Output the [x, y] coordinate of the center of the cell containing the given text.  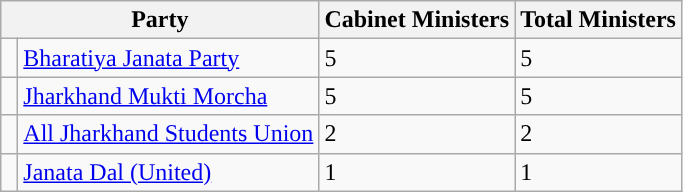
Jharkhand Mukti Morcha [168, 96]
Party [160, 20]
All Jharkhand Students Union [168, 134]
Total Ministers [598, 20]
Cabinet Ministers [417, 20]
Bharatiya Janata Party [168, 58]
Janata Dal (United) [168, 172]
